From the cell containing the given text, extract its center point as [X, Y] coordinate. 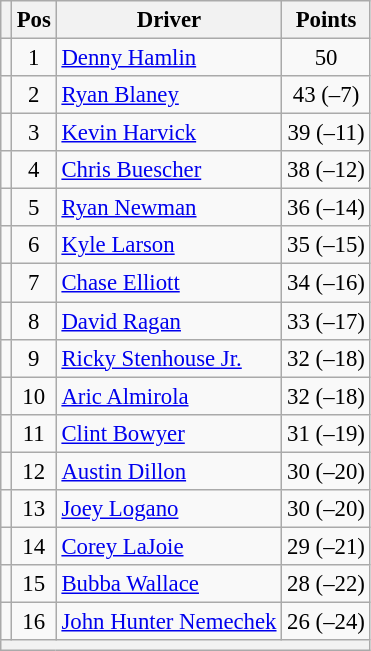
David Ragan [169, 321]
John Hunter Nemechek [169, 621]
39 (–11) [326, 133]
33 (–17) [326, 321]
Points [326, 20]
11 [34, 433]
6 [34, 245]
13 [34, 509]
7 [34, 283]
26 (–24) [326, 621]
36 (–14) [326, 208]
12 [34, 471]
43 (–7) [326, 95]
Ricky Stenhouse Jr. [169, 358]
4 [34, 170]
28 (–22) [326, 584]
1 [34, 58]
16 [34, 621]
2 [34, 95]
5 [34, 208]
Joey Logano [169, 509]
8 [34, 321]
Ryan Blaney [169, 95]
Driver [169, 20]
31 (–19) [326, 433]
Corey LaJoie [169, 546]
Chris Buescher [169, 170]
Kevin Harvick [169, 133]
35 (–15) [326, 245]
Aric Almirola [169, 396]
38 (–12) [326, 170]
Austin Dillon [169, 471]
Pos [34, 20]
34 (–16) [326, 283]
14 [34, 546]
50 [326, 58]
Chase Elliott [169, 283]
Denny Hamlin [169, 58]
Bubba Wallace [169, 584]
29 (–21) [326, 546]
9 [34, 358]
Clint Bowyer [169, 433]
Kyle Larson [169, 245]
15 [34, 584]
3 [34, 133]
Ryan Newman [169, 208]
10 [34, 396]
